Search for the cell housing the specified text and yield its (x, y) center coordinate. 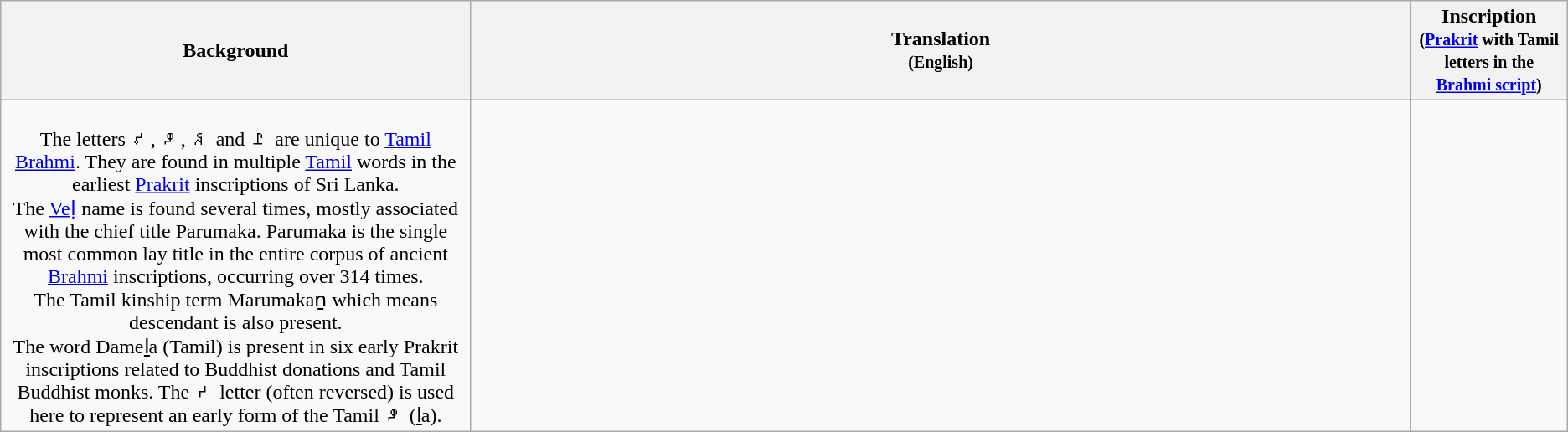
Translation(English) (941, 50)
Background (236, 50)
Inscription(Prakrit with Tamil letters in the Brahmi script) (1489, 50)
